Capture the cell that displays the provided text and extract its [X, Y] central coordinate. 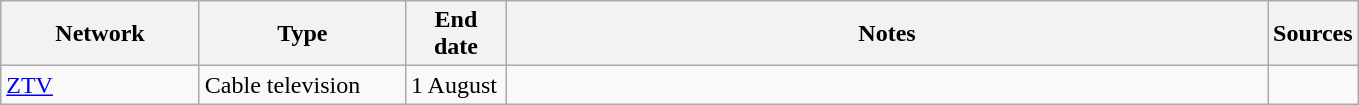
ZTV [100, 85]
Notes [886, 34]
Sources [1314, 34]
1 August [456, 85]
Type [302, 34]
End date [456, 34]
Network [100, 34]
Cable television [302, 85]
